Capture the cell that displays the provided text and extract its (X, Y) central coordinate. 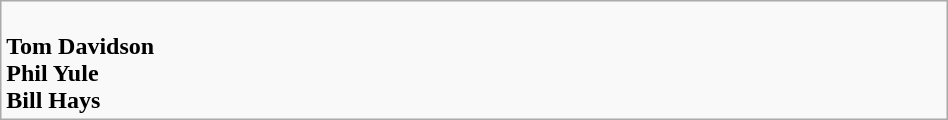
Tom DavidsonPhil YuleBill Hays (474, 60)
